For the text-containing cell, return its midpoint in [x, y] coordinate format. 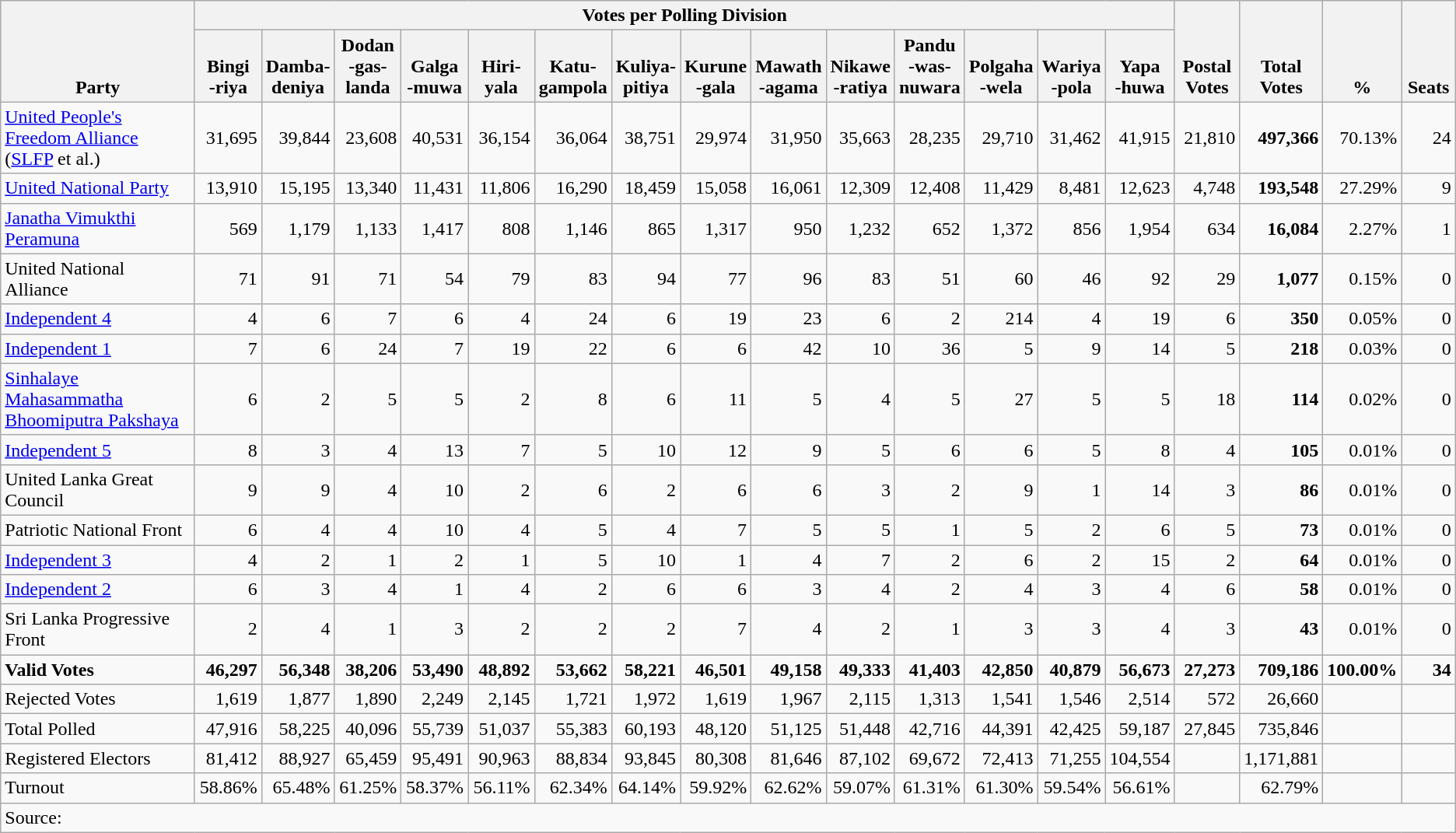
88,927 [298, 758]
1,972 [646, 699]
80,308 [716, 758]
Sri Lanka Progressive Front [98, 630]
1,954 [1140, 229]
Source: [728, 817]
36,154 [502, 138]
Rejected Votes [98, 699]
1,133 [368, 229]
58.86% [228, 788]
35,663 [860, 138]
31,462 [1072, 138]
59.07% [860, 788]
51,448 [860, 729]
2,514 [1140, 699]
31,695 [228, 138]
81,646 [789, 758]
27 [1001, 399]
8,481 [1072, 188]
Galga-muwa [435, 66]
1,232 [860, 229]
36,064 [572, 138]
40,879 [1072, 670]
42,716 [929, 729]
69,672 [929, 758]
PostalVotes [1207, 51]
96 [789, 278]
51 [929, 278]
56,673 [1140, 670]
105 [1282, 450]
Damba-deniya [298, 66]
Independent 1 [98, 348]
46,501 [716, 670]
79 [502, 278]
11,429 [1001, 188]
55,383 [572, 729]
United Lanka Great Council [98, 490]
21,810 [1207, 138]
569 [228, 229]
61.25% [368, 788]
12,408 [929, 188]
0.15% [1363, 278]
72,413 [1001, 758]
60,193 [646, 729]
0.03% [1363, 348]
56.61% [1140, 788]
100.00% [1363, 670]
44,391 [1001, 729]
193,548 [1282, 188]
114 [1282, 399]
1,313 [929, 699]
950 [789, 229]
572 [1207, 699]
Kurune-gala [716, 66]
61.31% [929, 788]
86 [1282, 490]
Turnout [98, 788]
16,084 [1282, 229]
Total Polled [98, 729]
62.62% [789, 788]
856 [1072, 229]
38,206 [368, 670]
Valid Votes [98, 670]
29,710 [1001, 138]
42,850 [1001, 670]
1,171,881 [1282, 758]
4,748 [1207, 188]
51,125 [789, 729]
0.05% [1363, 319]
58,225 [298, 729]
United National Alliance [98, 278]
Independent 4 [98, 319]
62.34% [572, 788]
48,120 [716, 729]
58.37% [435, 788]
Pandu-was-nuwara [929, 66]
15,195 [298, 188]
Total Votes [1282, 51]
59,187 [1140, 729]
11,806 [502, 188]
91 [298, 278]
55,739 [435, 729]
23 [789, 319]
Independent 3 [98, 559]
18,459 [646, 188]
808 [502, 229]
40,096 [368, 729]
92 [1140, 278]
22 [572, 348]
Patriotic National Front [98, 530]
13,340 [368, 188]
18 [1207, 399]
36 [929, 348]
12 [716, 450]
214 [1001, 319]
65.48% [298, 788]
41,915 [1140, 138]
2.27% [1363, 229]
49,158 [789, 670]
60 [1001, 278]
27,845 [1207, 729]
31,950 [789, 138]
Nikawe-ratiya [860, 66]
2,249 [435, 699]
70.13% [1363, 138]
Registered Electors [98, 758]
Polgaha-wela [1001, 66]
48,892 [502, 670]
77 [716, 278]
1,317 [716, 229]
735,846 [1282, 729]
11,431 [435, 188]
88,834 [572, 758]
0.02% [1363, 399]
Seats [1428, 51]
56,348 [298, 670]
12,309 [860, 188]
% [1363, 51]
15,058 [716, 188]
41,403 [929, 670]
15 [1140, 559]
1,077 [1282, 278]
42,425 [1072, 729]
709,186 [1282, 670]
1,541 [1001, 699]
11 [716, 399]
27,273 [1207, 670]
Yapa-huwa [1140, 66]
56.11% [502, 788]
26,660 [1282, 699]
49,333 [860, 670]
95,491 [435, 758]
350 [1282, 319]
23,608 [368, 138]
United National Party [98, 188]
59.92% [716, 788]
94 [646, 278]
Party [98, 51]
29 [1207, 278]
39,844 [298, 138]
93,845 [646, 758]
13 [435, 450]
Independent 2 [98, 590]
1,877 [298, 699]
Bingi-riya [228, 66]
59.54% [1072, 788]
27.29% [1363, 188]
United People's Freedom Alliance (SLFP et al.) [98, 138]
Kuliya-pitiya [646, 66]
64.14% [646, 788]
Wariya-pola [1072, 66]
42 [789, 348]
2,145 [502, 699]
90,963 [502, 758]
Votes per Polling Division [684, 16]
61.30% [1001, 788]
38,751 [646, 138]
65,459 [368, 758]
46 [1072, 278]
51,037 [502, 729]
Mawath-agama [789, 66]
1,417 [435, 229]
1,721 [572, 699]
104,554 [1140, 758]
1,967 [789, 699]
58 [1282, 590]
29,974 [716, 138]
1,372 [1001, 229]
497,366 [1282, 138]
2,115 [860, 699]
1,179 [298, 229]
Sinhalaye Mahasammatha Bhoomiputra Pakshaya [98, 399]
1,890 [368, 699]
34 [1428, 670]
62.79% [1282, 788]
634 [1207, 229]
71,255 [1072, 758]
46,297 [228, 670]
652 [929, 229]
53,662 [572, 670]
1,146 [572, 229]
87,102 [860, 758]
Independent 5 [98, 450]
81,412 [228, 758]
218 [1282, 348]
28,235 [929, 138]
13,910 [228, 188]
43 [1282, 630]
40,531 [435, 138]
16,290 [572, 188]
47,916 [228, 729]
64 [1282, 559]
Janatha Vimukthi Peramuna [98, 229]
Katu-gampola [572, 66]
Hiri-yala [502, 66]
Dodan-gas-landa [368, 66]
12,623 [1140, 188]
1,546 [1072, 699]
54 [435, 278]
53,490 [435, 670]
58,221 [646, 670]
16,061 [789, 188]
73 [1282, 530]
865 [646, 229]
